From the cell containing the given text, extract its center point as (x, y) coordinate. 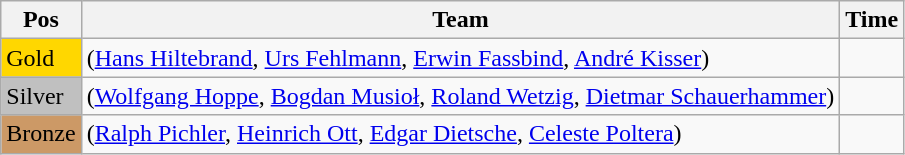
Team (460, 20)
Pos (41, 20)
(Ralph Pichler, Heinrich Ott, Edgar Dietsche, Celeste Poltera) (460, 134)
Silver (41, 96)
Gold (41, 58)
Time (872, 20)
Bronze (41, 134)
(Wolfgang Hoppe, Bogdan Musioł, Roland Wetzig, Dietmar Schauerhammer) (460, 96)
(Hans Hiltebrand, Urs Fehlmann, Erwin Fassbind, André Kisser) (460, 58)
